Locate the cell with the specified text and output its [x, y] center coordinate. 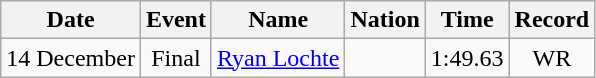
Name [278, 20]
Record [552, 20]
Final [176, 58]
1:49.63 [467, 58]
Event [176, 20]
Date [71, 20]
Time [467, 20]
Ryan Lochte [278, 58]
14 December [71, 58]
Nation [385, 20]
WR [552, 58]
